Output the [X, Y] coordinate of the center of the cell containing the given text.  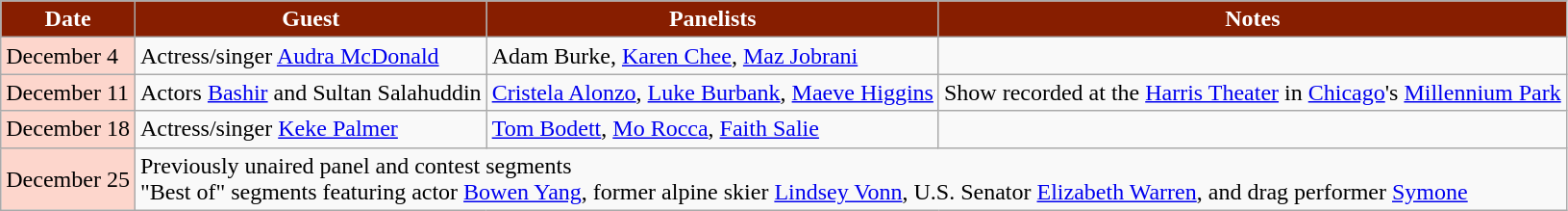
December 4 [68, 56]
Guest [311, 19]
Date [68, 19]
Cristela Alonzo, Luke Burbank, Maeve Higgins [712, 92]
Actors Bashir and Sultan Salahuddin [311, 92]
December 25 [68, 179]
Tom Bodett, Mo Rocca, Faith Salie [712, 129]
Adam Burke, Karen Chee, Maz Jobrani [712, 56]
Panelists [712, 19]
Notes [1252, 19]
Show recorded at the Harris Theater in Chicago's Millennium Park [1252, 92]
Actress/singer Keke Palmer [311, 129]
December 18 [68, 129]
December 11 [68, 92]
Actress/singer Audra McDonald [311, 56]
